Capture the cell that displays the provided text and extract its (X, Y) central coordinate. 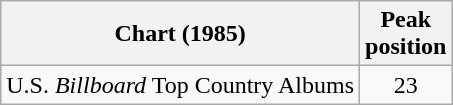
23 (406, 85)
Chart (1985) (180, 34)
U.S. Billboard Top Country Albums (180, 85)
Peakposition (406, 34)
